Determine the [X, Y] coordinate at the center of the cell enclosing the given text.  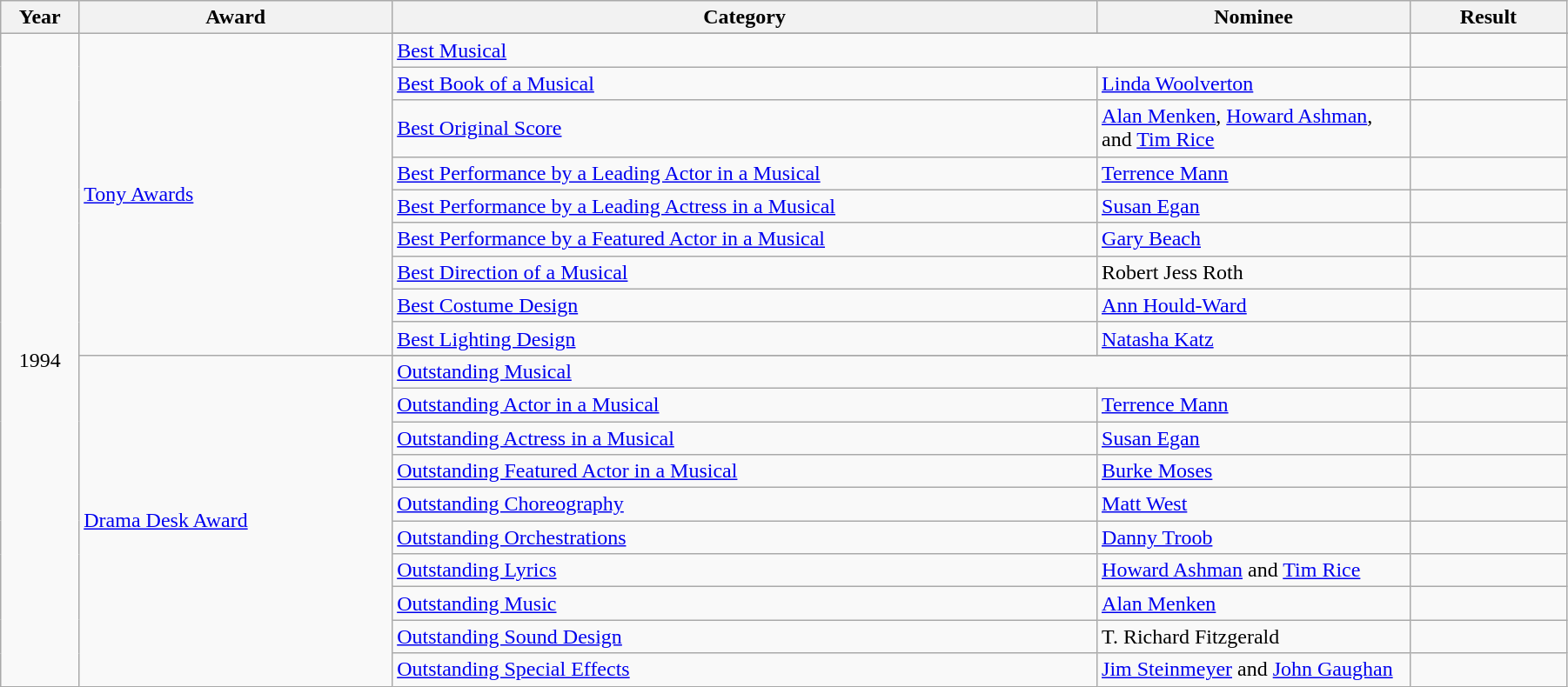
Alan Menken [1254, 604]
Howard Ashman and Tim Rice [1254, 570]
Best Costume Design [745, 305]
Outstanding Featured Actor in a Musical [745, 471]
Outstanding Musical [901, 371]
Robert Jess Roth [1254, 272]
Best Lighting Design [745, 338]
Outstanding Special Effects [745, 670]
Matt West [1254, 504]
Best Direction of a Musical [745, 272]
Result [1488, 17]
Best Book of a Musical [745, 83]
Danny Troob [1254, 537]
Outstanding Orchestrations [745, 537]
Gary Beach [1254, 239]
Outstanding Lyrics [745, 570]
Best Performance by a Featured Actor in a Musical [745, 239]
Outstanding Choreography [745, 504]
Award [236, 17]
Jim Steinmeyer and John Gaughan [1254, 670]
Category [745, 17]
Linda Woolverton [1254, 83]
Outstanding Music [745, 604]
Tony Awards [236, 195]
Alan Menken, Howard Ashman, and Tim Rice [1254, 129]
Outstanding Sound Design [745, 637]
Burke Moses [1254, 471]
1994 [40, 360]
Natasha Katz [1254, 338]
T. Richard Fitzgerald [1254, 637]
Best Performance by a Leading Actress in a Musical [745, 206]
Nominee [1254, 17]
Outstanding Actor in a Musical [745, 404]
Best Musical [901, 50]
Best Original Score [745, 129]
Outstanding Actress in a Musical [745, 437]
Year [40, 17]
Ann Hould-Ward [1254, 305]
Drama Desk Award [236, 520]
Best Performance by a Leading Actor in a Musical [745, 173]
